From the cell containing the given text, extract its center point as [X, Y] coordinate. 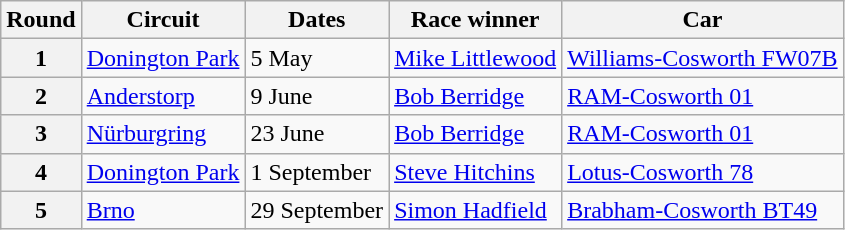
23 June [317, 134]
Car [702, 20]
4 [41, 172]
Race winner [476, 20]
9 June [317, 96]
Nürburgring [163, 134]
3 [41, 134]
Circuit [163, 20]
Brabham-Cosworth BT49 [702, 210]
Round [41, 20]
Steve Hitchins [476, 172]
29 September [317, 210]
5 [41, 210]
Williams-Cosworth FW07B [702, 58]
Anderstorp [163, 96]
Mike Littlewood [476, 58]
1 [41, 58]
Simon Hadfield [476, 210]
2 [41, 96]
1 September [317, 172]
Lotus-Cosworth 78 [702, 172]
5 May [317, 58]
Brno [163, 210]
Dates [317, 20]
